Capture the cell that displays the provided text and extract its (x, y) central coordinate. 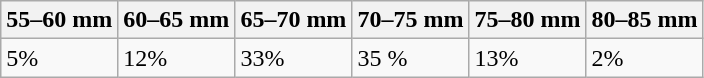
60–65 mm (176, 20)
2% (644, 58)
75–80 mm (528, 20)
80–85 mm (644, 20)
55–60 mm (60, 20)
65–70 mm (294, 20)
70–75 mm (410, 20)
33% (294, 58)
35 % (410, 58)
13% (528, 58)
5% (60, 58)
12% (176, 58)
